Extract the (X, Y) coordinate from the center of the cell holding the provided text.  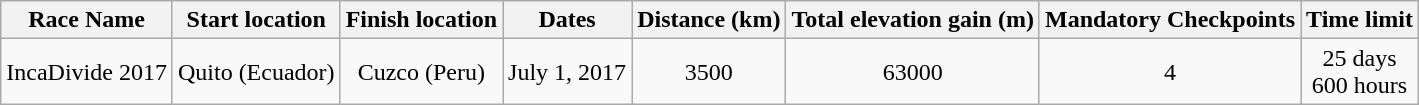
Start location (256, 20)
Cuzco (Peru) (421, 72)
July 1, 2017 (568, 72)
Time limit (1360, 20)
Race Name (87, 20)
63000 (913, 72)
Distance (km) (709, 20)
3500 (709, 72)
25 days600 hours (1360, 72)
Mandatory Checkpoints (1170, 20)
Dates (568, 20)
IncaDivide 2017 (87, 72)
Total elevation gain (m) (913, 20)
Quito (Ecuador) (256, 72)
4 (1170, 72)
Finish location (421, 20)
